Scan for the cell matching the given text and deliver its (X, Y) coordinate at center. 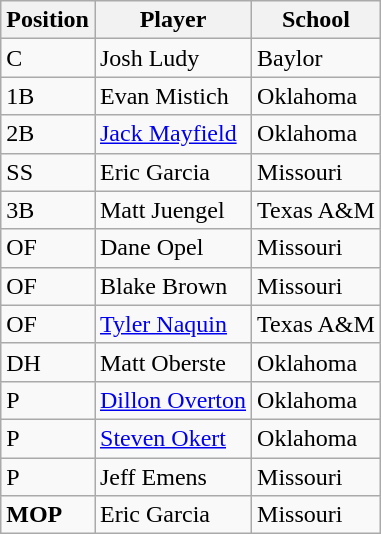
School (316, 20)
DH (48, 362)
Position (48, 20)
Steven Okert (172, 438)
2B (48, 134)
Evan Mistich (172, 96)
Blake Brown (172, 286)
MOP (48, 515)
Jeff Emens (172, 477)
SS (48, 172)
Matt Juengel (172, 210)
3B (48, 210)
Jack Mayfield (172, 134)
Josh Ludy (172, 58)
Matt Oberste (172, 362)
C (48, 58)
Tyler Naquin (172, 324)
Dillon Overton (172, 400)
Dane Opel (172, 248)
1B (48, 96)
Baylor (316, 58)
Player (172, 20)
